From the cell containing the given text, extract its center point as [X, Y] coordinate. 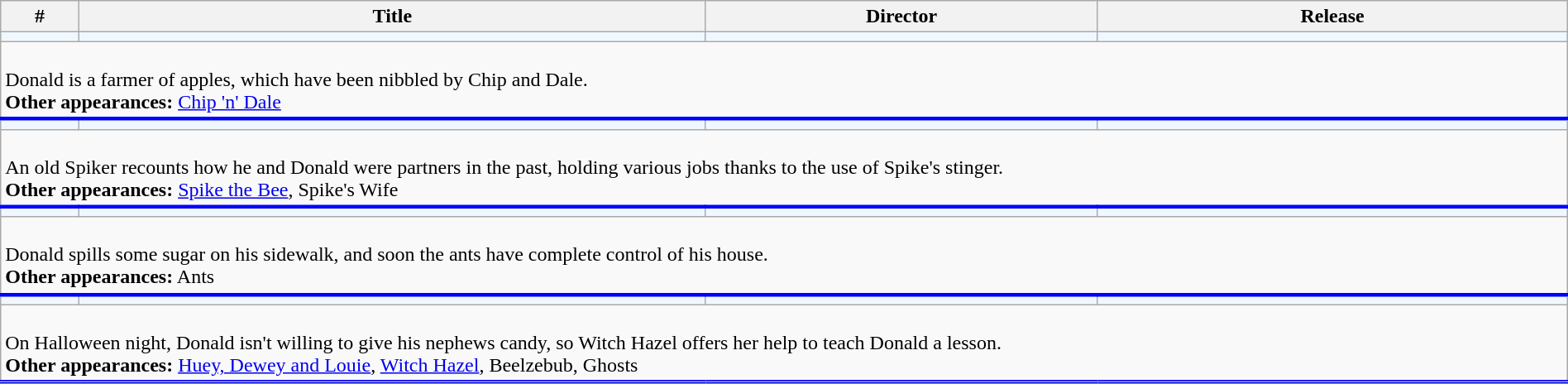
Donald is a farmer of apples, which have been nibbled by Chip and Dale.Other appearances: Chip 'n' Dale [784, 80]
Donald spills some sugar on his sidewalk, and soon the ants have complete control of his house.Other appearances: Ants [784, 256]
Title [392, 17]
# [40, 17]
Director [901, 17]
Release [1332, 17]
